Pinpoint the cell where the given text exists, returning its [X, Y] midpoint coordinate. 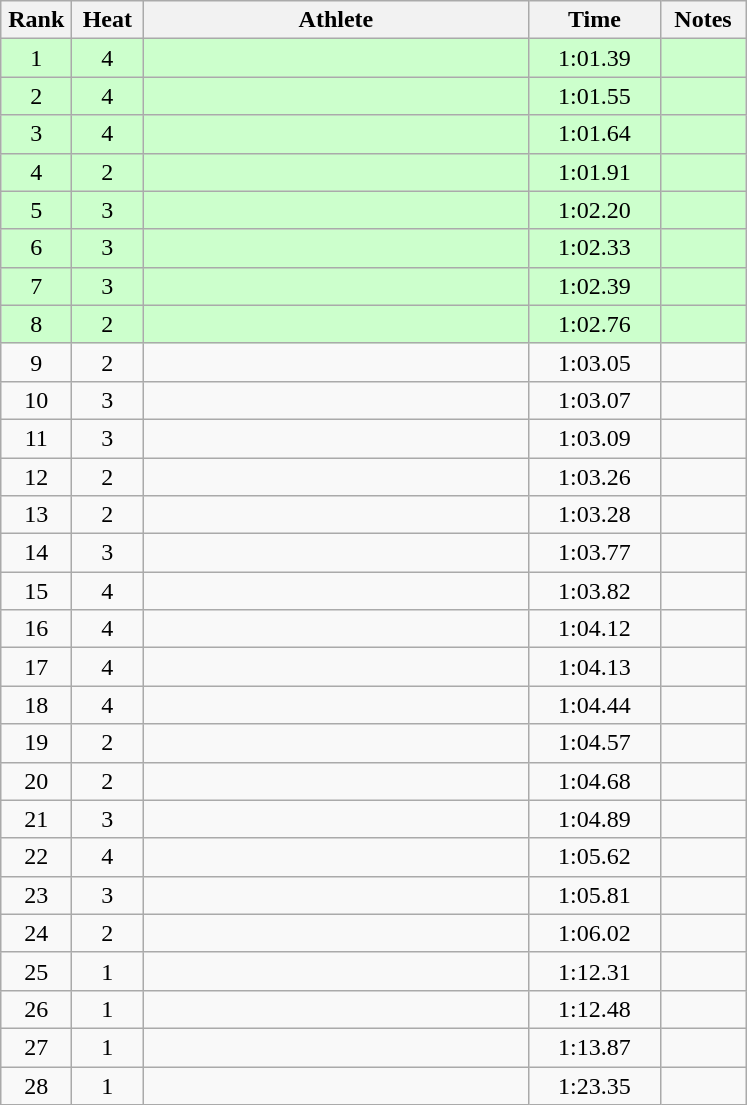
11 [36, 438]
1:04.12 [594, 629]
1:04.89 [594, 819]
10 [36, 400]
1:05.81 [594, 895]
1:03.77 [594, 553]
1:03.82 [594, 591]
28 [36, 1085]
13 [36, 515]
Notes [703, 20]
1:01.64 [594, 134]
6 [36, 248]
23 [36, 895]
1:01.91 [594, 172]
1:03.26 [594, 477]
1:04.44 [594, 705]
Athlete [336, 20]
1:02.76 [594, 324]
Heat [108, 20]
1:04.68 [594, 781]
5 [36, 210]
1:01.55 [594, 96]
1:01.39 [594, 58]
1:12.48 [594, 1009]
1:03.28 [594, 515]
16 [36, 629]
1:03.09 [594, 438]
24 [36, 933]
12 [36, 477]
21 [36, 819]
9 [36, 362]
1:02.33 [594, 248]
1:04.13 [594, 667]
8 [36, 324]
1:13.87 [594, 1047]
1:02.20 [594, 210]
22 [36, 857]
19 [36, 743]
18 [36, 705]
Time [594, 20]
15 [36, 591]
17 [36, 667]
1:03.07 [594, 400]
20 [36, 781]
14 [36, 553]
1:06.02 [594, 933]
1:23.35 [594, 1085]
1:04.57 [594, 743]
Rank [36, 20]
1:02.39 [594, 286]
7 [36, 286]
26 [36, 1009]
1:03.05 [594, 362]
25 [36, 971]
1:05.62 [594, 857]
27 [36, 1047]
1:12.31 [594, 971]
